Output the (x, y) coordinate of the center of the cell containing the given text.  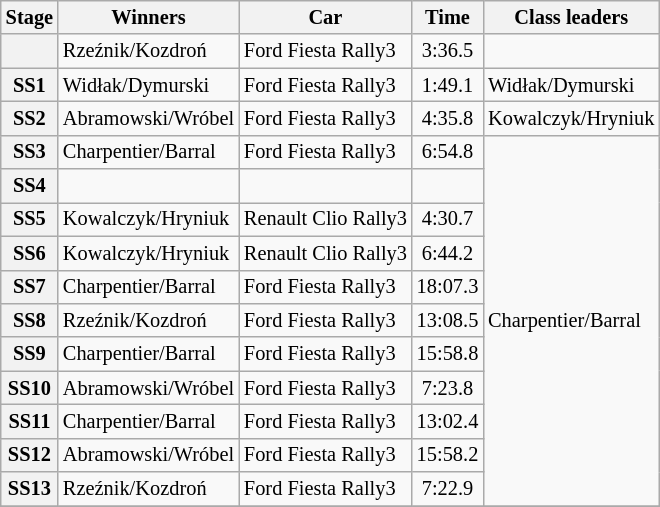
Stage (30, 17)
6:44.2 (448, 253)
SS11 (30, 421)
Time (448, 17)
Class leaders (571, 17)
SS1 (30, 85)
15:58.8 (448, 354)
4:35.8 (448, 118)
3:36.5 (448, 51)
1:49.1 (448, 85)
Winners (148, 17)
13:02.4 (448, 421)
7:22.9 (448, 489)
SS7 (30, 287)
18:07.3 (448, 287)
SS5 (30, 219)
SS9 (30, 354)
4:30.7 (448, 219)
SS8 (30, 320)
SS2 (30, 118)
SS12 (30, 455)
7:23.8 (448, 388)
Car (326, 17)
6:54.8 (448, 152)
SS10 (30, 388)
SS3 (30, 152)
SS6 (30, 253)
15:58.2 (448, 455)
SS13 (30, 489)
SS4 (30, 186)
13:08.5 (448, 320)
